Find where the given text appears and provide that cell's center as (x, y) coordinate. 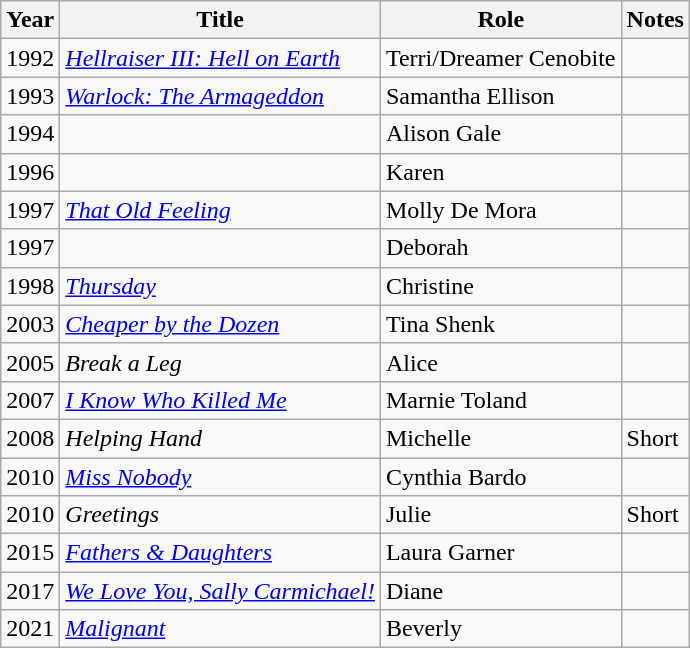
Hellraiser III: Hell on Earth (220, 58)
Miss Nobody (220, 477)
That Old Feeling (220, 210)
Alice (500, 362)
Laura Garner (500, 553)
Marnie Toland (500, 400)
Cheaper by the Dozen (220, 324)
Tina Shenk (500, 324)
Karen (500, 172)
2008 (30, 438)
Notes (655, 20)
Break a Leg (220, 362)
Year (30, 20)
Greetings (220, 515)
I Know Who Killed Me (220, 400)
Fathers & Daughters (220, 553)
Alison Gale (500, 134)
Cynthia Bardo (500, 477)
2021 (30, 629)
2017 (30, 591)
Beverly (500, 629)
1993 (30, 96)
Helping Hand (220, 438)
Julie (500, 515)
1998 (30, 286)
2005 (30, 362)
Samantha Ellison (500, 96)
Diane (500, 591)
Title (220, 20)
We Love You, Sally Carmichael! (220, 591)
2007 (30, 400)
2015 (30, 553)
Thursday (220, 286)
Christine (500, 286)
Malignant (220, 629)
Terri/Dreamer Cenobite (500, 58)
Role (500, 20)
1992 (30, 58)
Michelle (500, 438)
1994 (30, 134)
Deborah (500, 248)
Molly De Mora (500, 210)
1996 (30, 172)
Warlock: The Armageddon (220, 96)
2003 (30, 324)
